Provide the [X, Y] coordinate of the cell's center where the given text is located.  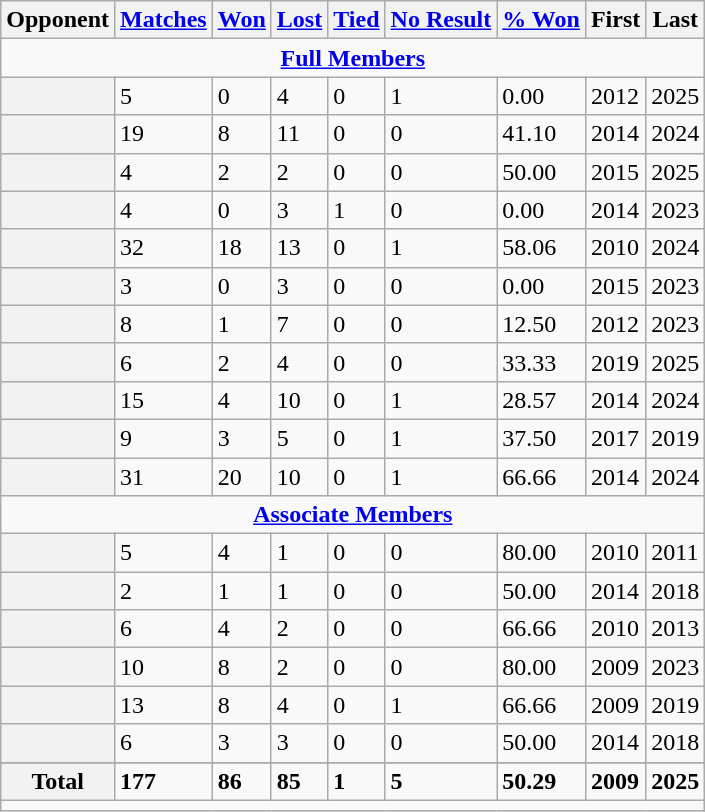
15 [164, 400]
58.06 [542, 248]
Tied [356, 20]
86 [242, 781]
% Won [542, 20]
2017 [615, 438]
Total [58, 781]
Last [676, 20]
7 [299, 324]
20 [242, 477]
31 [164, 477]
32 [164, 248]
50.29 [542, 781]
2011 [676, 553]
Associate Members [353, 515]
177 [164, 781]
9 [164, 438]
No Result [441, 20]
Full Members [353, 58]
Won [242, 20]
41.10 [542, 134]
85 [299, 781]
37.50 [542, 438]
Lost [299, 20]
Opponent [58, 20]
11 [299, 134]
19 [164, 134]
Matches [164, 20]
12.50 [542, 324]
28.57 [542, 400]
First [615, 20]
18 [242, 248]
2013 [676, 629]
33.33 [542, 362]
